Return [X, Y] of the center of cell containing provided text 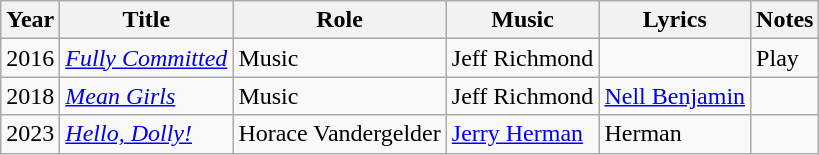
Fully Committed [146, 58]
Year [30, 20]
Role [340, 20]
2016 [30, 58]
Mean Girls [146, 96]
Jerry Herman [522, 134]
Herman [675, 134]
2023 [30, 134]
Play [785, 58]
Nell Benjamin [675, 96]
Notes [785, 20]
Hello, Dolly! [146, 134]
2018 [30, 96]
Lyrics [675, 20]
Horace Vandergelder [340, 134]
Title [146, 20]
